Detect which cell encompasses the target text, then output its (x, y) center coordinate. 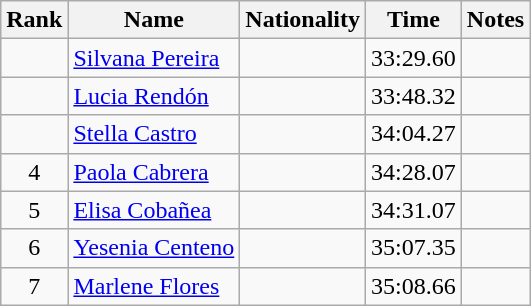
35:07.35 (414, 248)
33:29.60 (414, 58)
6 (34, 248)
Elisa Cobañea (154, 210)
5 (34, 210)
Time (414, 20)
Marlene Flores (154, 286)
Stella Castro (154, 134)
34:28.07 (414, 172)
Silvana Pereira (154, 58)
35:08.66 (414, 286)
Rank (34, 20)
33:48.32 (414, 96)
Lucia Rendón (154, 96)
34:04.27 (414, 134)
Nationality (303, 20)
7 (34, 286)
4 (34, 172)
Notes (495, 20)
Yesenia Centeno (154, 248)
34:31.07 (414, 210)
Paola Cabrera (154, 172)
Name (154, 20)
